Search for the cell housing the specified text and yield its [X, Y] center coordinate. 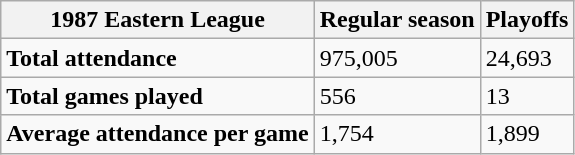
556 [397, 96]
Playoffs [527, 20]
24,693 [527, 58]
Average attendance per game [158, 134]
Total attendance [158, 58]
1,899 [527, 134]
1987 Eastern League [158, 20]
13 [527, 96]
Total games played [158, 96]
975,005 [397, 58]
Regular season [397, 20]
1,754 [397, 134]
